Detect which cell encompasses the target text, then output its [x, y] center coordinate. 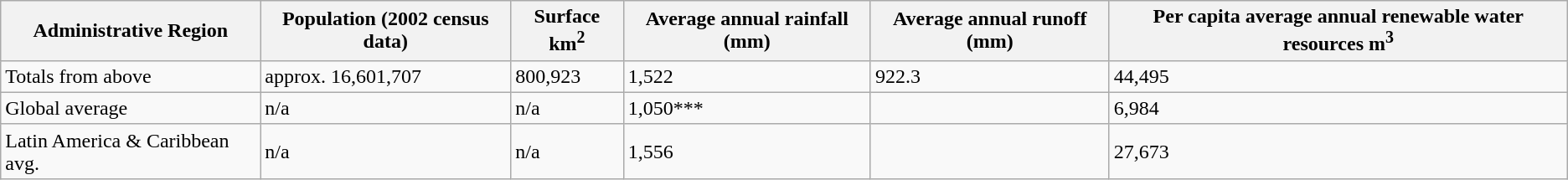
Latin America & Caribbean avg. [131, 151]
1,522 [747, 76]
Surface km2 [567, 31]
6,984 [1338, 108]
approx. 16,601,707 [385, 76]
922.3 [990, 76]
Totals from above [131, 76]
Population (2002 census data) [385, 31]
1,556 [747, 151]
Average annual rainfall (mm) [747, 31]
800,923 [567, 76]
Per capita average annual renewable water resources m3 [1338, 31]
Global average [131, 108]
Administrative Region [131, 31]
Average annual runoff (mm) [990, 31]
44,495 [1338, 76]
1,050*** [747, 108]
27,673 [1338, 151]
